Identify which cell holds the provided text, then report its [X, Y] central coordinate. 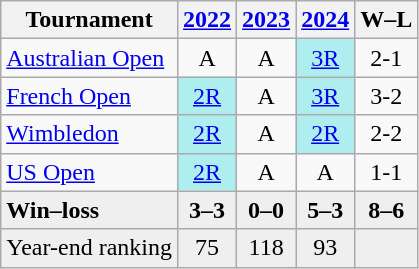
118 [266, 248]
93 [326, 248]
Year-end ranking [90, 248]
US Open [90, 172]
French Open [90, 96]
W–L [386, 20]
2024 [326, 20]
0–0 [266, 210]
8–6 [386, 210]
3–3 [208, 210]
5–3 [326, 210]
2-1 [386, 58]
2-2 [386, 134]
Win–loss [90, 210]
2023 [266, 20]
1-1 [386, 172]
3-2 [386, 96]
Tournament [90, 20]
75 [208, 248]
2022 [208, 20]
Wimbledon [90, 134]
Australian Open [90, 58]
